Return (x, y) of the center of cell containing provided text 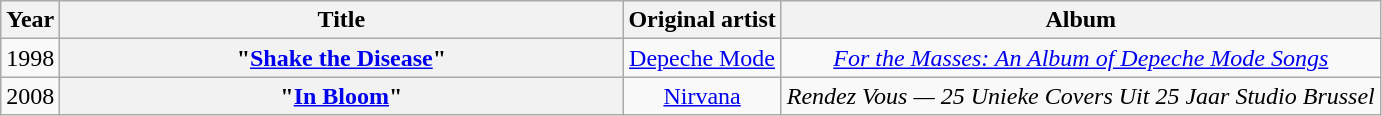
Year (30, 20)
For the Masses: An Album of Depeche Mode Songs (1080, 58)
Nirvana (702, 96)
Depeche Mode (702, 58)
1998 (30, 58)
"Shake the Disease" (342, 58)
Album (1080, 20)
Rendez Vous — 25 Unieke Covers Uit 25 Jaar Studio Brussel (1080, 96)
2008 (30, 96)
"In Bloom" (342, 96)
Title (342, 20)
Original artist (702, 20)
